Extract the (x, y) coordinate from the center of the cell holding the provided text.  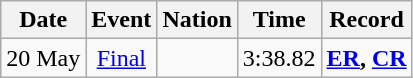
20 May (44, 58)
Final (122, 58)
Event (122, 20)
ER, CR (366, 58)
Date (44, 20)
Time (279, 20)
3:38.82 (279, 58)
Nation (197, 20)
Record (366, 20)
